Locate the cell with the specified text and output its (x, y) center coordinate. 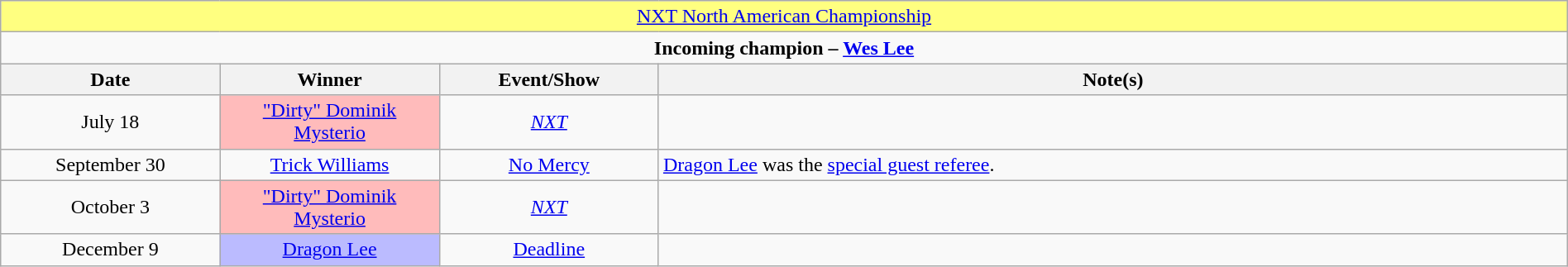
No Mercy (549, 164)
Event/Show (549, 79)
July 18 (111, 122)
October 3 (111, 207)
Trick Williams (329, 164)
December 9 (111, 250)
NXT North American Championship (784, 17)
Dragon Lee (329, 250)
Note(s) (1113, 79)
Dragon Lee was the special guest referee. (1113, 164)
Date (111, 79)
September 30 (111, 164)
Winner (329, 79)
Deadline (549, 250)
Incoming champion – Wes Lee (784, 48)
